Output the [X, Y] coordinate of the center of the cell containing the given text.  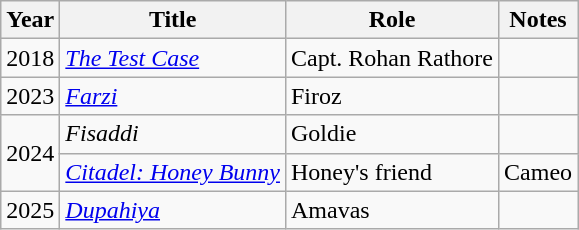
2025 [30, 210]
Firoz [392, 96]
Title [173, 20]
Fisaddi [173, 134]
Honey's friend [392, 172]
Year [30, 20]
Cameo [538, 172]
Role [392, 20]
2024 [30, 153]
Goldie [392, 134]
2018 [30, 58]
Capt. Rohan Rathore [392, 58]
Amavas [392, 210]
Citadel: Honey Bunny [173, 172]
2023 [30, 96]
Dupahiya [173, 210]
Notes [538, 20]
The Test Case [173, 58]
Farzi [173, 96]
